Scan for the cell matching the given text and deliver its (X, Y) coordinate at center. 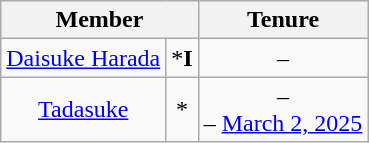
Tadasuke (84, 110)
Tenure (283, 20)
Daisuke Harada (84, 58)
* (182, 110)
Member (100, 20)
– (283, 58)
– – March 2, 2025 (283, 110)
*I (182, 58)
